Pinpoint the cell where the given text exists, returning its [x, y] midpoint coordinate. 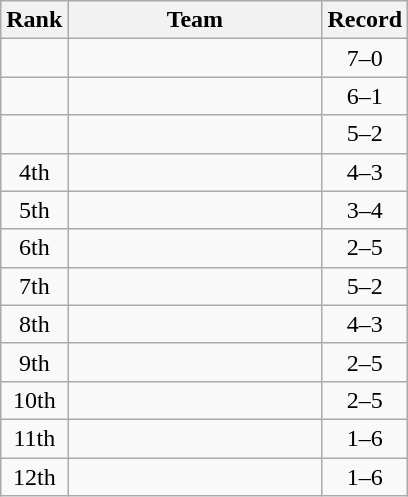
3–4 [365, 210]
8th [34, 324]
9th [34, 362]
Record [365, 20]
6th [34, 248]
7–0 [365, 58]
6–1 [365, 96]
11th [34, 438]
12th [34, 477]
7th [34, 286]
Rank [34, 20]
5th [34, 210]
10th [34, 400]
Team [195, 20]
4th [34, 172]
